Return the [X, Y] coordinate for the center point of the cell that contains the specified text.  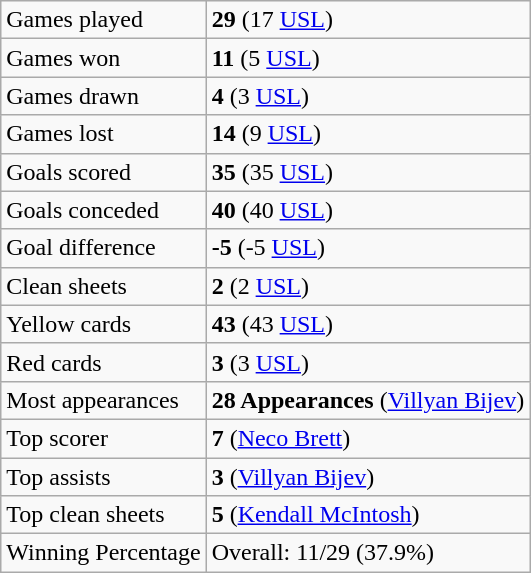
Red cards [104, 362]
7 (Neco Brett) [368, 438]
Games won [104, 58]
2 (2 USL) [368, 286]
Goal difference [104, 248]
-5 (-5 USL) [368, 248]
Games lost [104, 134]
3 (3 USL) [368, 362]
Top scorer [104, 438]
14 (9 USL) [368, 134]
Winning Percentage [104, 553]
43 (43 USL) [368, 324]
Overall: 11/29 (37.9%) [368, 553]
3 (Villyan Bijev) [368, 477]
5 (Kendall McIntosh) [368, 515]
Goals conceded [104, 210]
Top assists [104, 477]
35 (35 USL) [368, 172]
40 (40 USL) [368, 210]
Yellow cards [104, 324]
11 (5 USL) [368, 58]
4 (3 USL) [368, 96]
29 (17 USL) [368, 20]
Most appearances [104, 400]
Goals scored [104, 172]
Games drawn [104, 96]
Games played [104, 20]
Top clean sheets [104, 515]
28 Appearances (Villyan Bijev) [368, 400]
Clean sheets [104, 286]
